Pinpoint the cell where the given text exists, returning its (X, Y) midpoint coordinate. 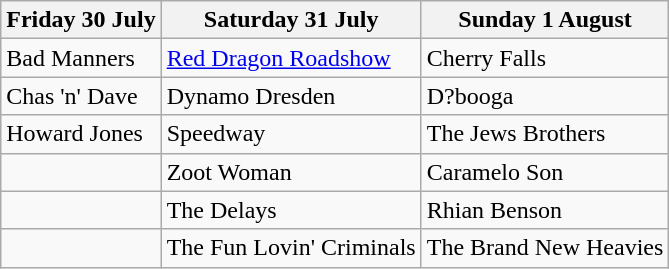
D?booga (545, 96)
The Delays (291, 210)
Rhian Benson (545, 210)
The Brand New Heavies (545, 248)
Speedway (291, 134)
Howard Jones (81, 134)
Bad Manners (81, 58)
Dynamo Dresden (291, 96)
Sunday 1 August (545, 20)
Red Dragon Roadshow (291, 58)
The Jews Brothers (545, 134)
Saturday 31 July (291, 20)
Caramelo Son (545, 172)
The Fun Lovin' Criminals (291, 248)
Zoot Woman (291, 172)
Friday 30 July (81, 20)
Chas 'n' Dave (81, 96)
Cherry Falls (545, 58)
